From the cell containing the given text, extract its center point as [X, Y] coordinate. 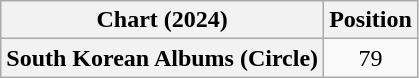
79 [371, 58]
South Korean Albums (Circle) [162, 58]
Position [371, 20]
Chart (2024) [162, 20]
